Determine the (x, y) coordinate at the center of the cell enclosing the given text.  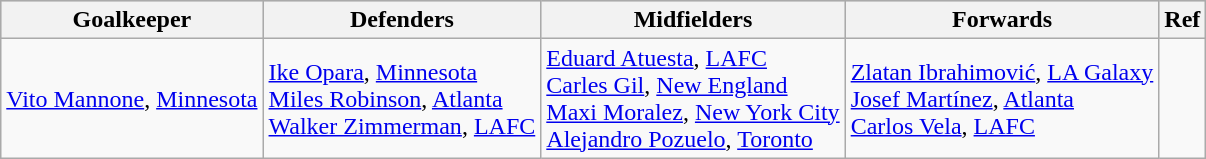
Eduard Atuesta, LAFC Carles Gil, New England Maxi Moralez, New York City Alejandro Pozuelo, Toronto (693, 98)
Defenders (402, 20)
Ref (1182, 20)
Zlatan Ibrahimović, LA Galaxy Josef Martínez, Atlanta Carlos Vela, LAFC (1002, 98)
Ike Opara, Minnesota Miles Robinson, Atlanta Walker Zimmerman, LAFC (402, 98)
Goalkeeper (132, 20)
Forwards (1002, 20)
Vito Mannone, Minnesota (132, 98)
Midfielders (693, 20)
